Provide the (X, Y) coordinate of the cell's center where the given text is located.  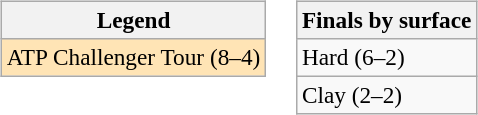
Hard (6–2) (387, 57)
Clay (2–2) (387, 95)
ATP Challenger Tour (8–4) (133, 57)
Finals by surface (387, 20)
Legend (133, 20)
